Identify which cell holds the provided text, then report its (X, Y) central coordinate. 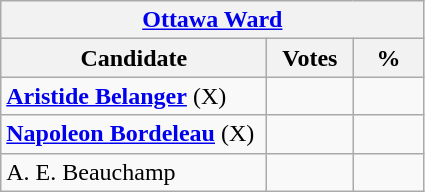
Candidate (134, 58)
Ottawa Ward (212, 20)
A. E. Beauchamp (134, 172)
Votes (310, 58)
Aristide Belanger (X) (134, 96)
% (388, 58)
Napoleon Bordeleau (X) (134, 134)
